For the text-containing cell, return its midpoint in (x, y) coordinate format. 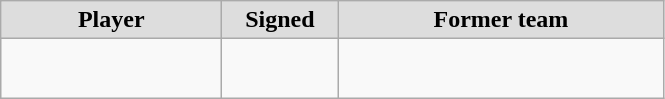
Player (112, 20)
Former team (501, 20)
Signed (280, 20)
